Pinpoint the cell where the given text exists, returning its (x, y) midpoint coordinate. 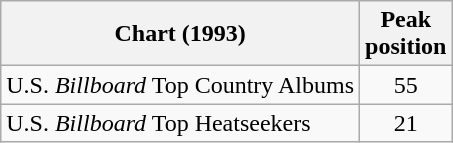
U.S. Billboard Top Heatseekers (180, 123)
Peakposition (406, 34)
55 (406, 85)
Chart (1993) (180, 34)
U.S. Billboard Top Country Albums (180, 85)
21 (406, 123)
